Return the [X, Y] coordinate for the center point of the cell that contains the specified text.  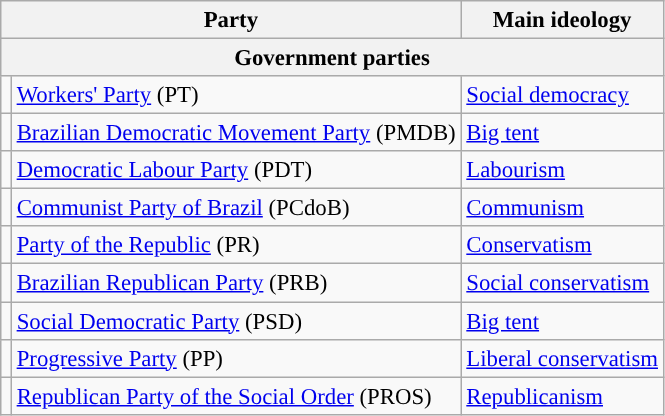
Conservatism [562, 245]
Main ideology [562, 20]
Communism [562, 208]
Social democracy [562, 95]
Party of the Republic (PR) [236, 245]
Communist Party of Brazil (PCdoB) [236, 208]
Party [231, 20]
Republicanism [562, 396]
Social Democratic Party (PSD) [236, 321]
Social conservatism [562, 283]
Brazilian Democratic Movement Party (PMDB) [236, 133]
Progressive Party (PP) [236, 358]
Workers' Party (PT) [236, 95]
Brazilian Republican Party (PRB) [236, 283]
Labourism [562, 170]
Government parties [332, 58]
Democratic Labour Party (PDT) [236, 170]
Liberal conservatism [562, 358]
Republican Party of the Social Order (PROS) [236, 396]
